Provide the [x, y] coordinate of the cell's center where the given text is located.  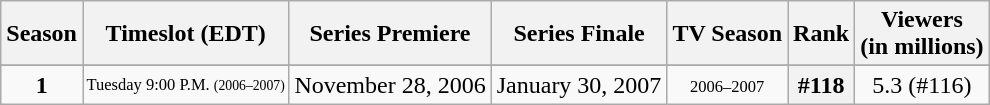
#118 [822, 85]
Tuesday 9:00 P.M. (2006–2007) [185, 85]
Season [42, 34]
January 30, 2007 [579, 85]
Series Premiere [390, 34]
1 [42, 85]
November 28, 2006 [390, 85]
Rank [822, 34]
Timeslot (EDT) [185, 34]
Series Finale [579, 34]
2006–2007 [728, 85]
Viewers(in millions) [922, 34]
TV Season [728, 34]
5.3 (#116) [922, 85]
